From the cell containing the given text, extract its center point as [x, y] coordinate. 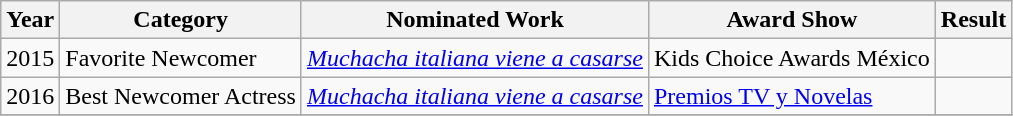
Category [181, 20]
Result [973, 20]
Premios TV y Novelas [792, 96]
Award Show [792, 20]
2015 [30, 58]
Kids Choice Awards México [792, 58]
Favorite Newcomer [181, 58]
Best Newcomer Actress [181, 96]
2016 [30, 96]
Year [30, 20]
Nominated Work [474, 20]
